Provide the [X, Y] coordinate of the cell's center where the given text is located.  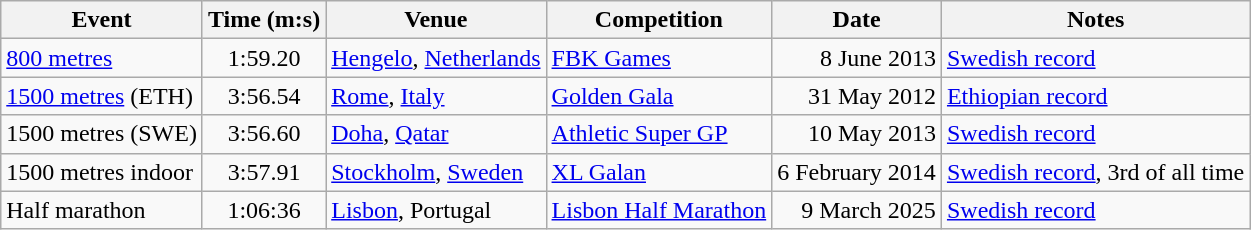
31 May 2012 [857, 96]
3:56.54 [264, 96]
8 June 2013 [857, 58]
10 May 2013 [857, 134]
Half marathon [102, 210]
Hengelo, Netherlands [436, 58]
Doha, Qatar [436, 134]
Venue [436, 20]
Lisbon Half Marathon [659, 210]
Swedish record, 3rd of all time [1095, 172]
Competition [659, 20]
FBK Games [659, 58]
Event [102, 20]
Golden Gala [659, 96]
Date [857, 20]
Stockholm, Sweden [436, 172]
Ethiopian record [1095, 96]
Lisbon, Portugal [436, 210]
Notes [1095, 20]
3:56.60 [264, 134]
Rome, Italy [436, 96]
Athletic Super GP [659, 134]
6 February 2014 [857, 172]
1500 metres indoor [102, 172]
1500 metres (ETH) [102, 96]
3:57.91 [264, 172]
800 metres [102, 58]
XL Galan [659, 172]
1:06:36 [264, 210]
9 March 2025 [857, 210]
1500 metres (SWE) [102, 134]
1:59.20 [264, 58]
Time (m:s) [264, 20]
